From the cell containing the given text, extract its center point as (X, Y) coordinate. 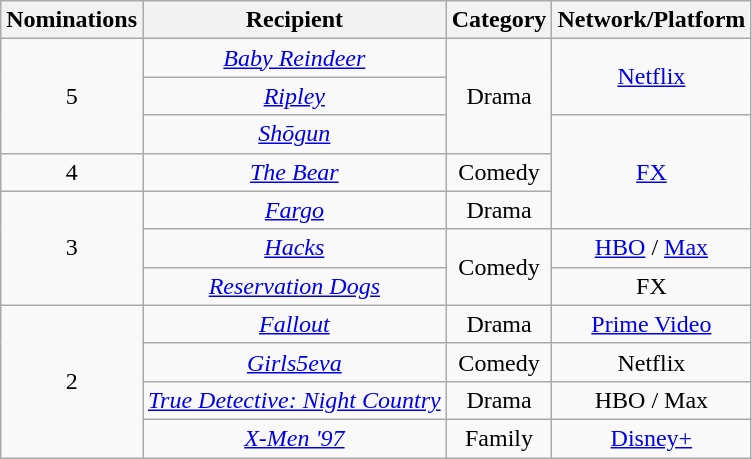
Ripley (294, 96)
Reservation Dogs (294, 286)
Disney+ (652, 438)
Girls5eva (294, 362)
3 (72, 248)
5 (72, 96)
X-Men '97 (294, 438)
True Detective: Night Country (294, 400)
Hacks (294, 248)
Fallout (294, 324)
Nominations (72, 20)
Category (499, 20)
Prime Video (652, 324)
Baby Reindeer (294, 58)
Recipient (294, 20)
4 (72, 172)
2 (72, 381)
Family (499, 438)
Shōgun (294, 134)
Fargo (294, 210)
Network/Platform (652, 20)
The Bear (294, 172)
